Detect which cell encompasses the target text, then output its [X, Y] center coordinate. 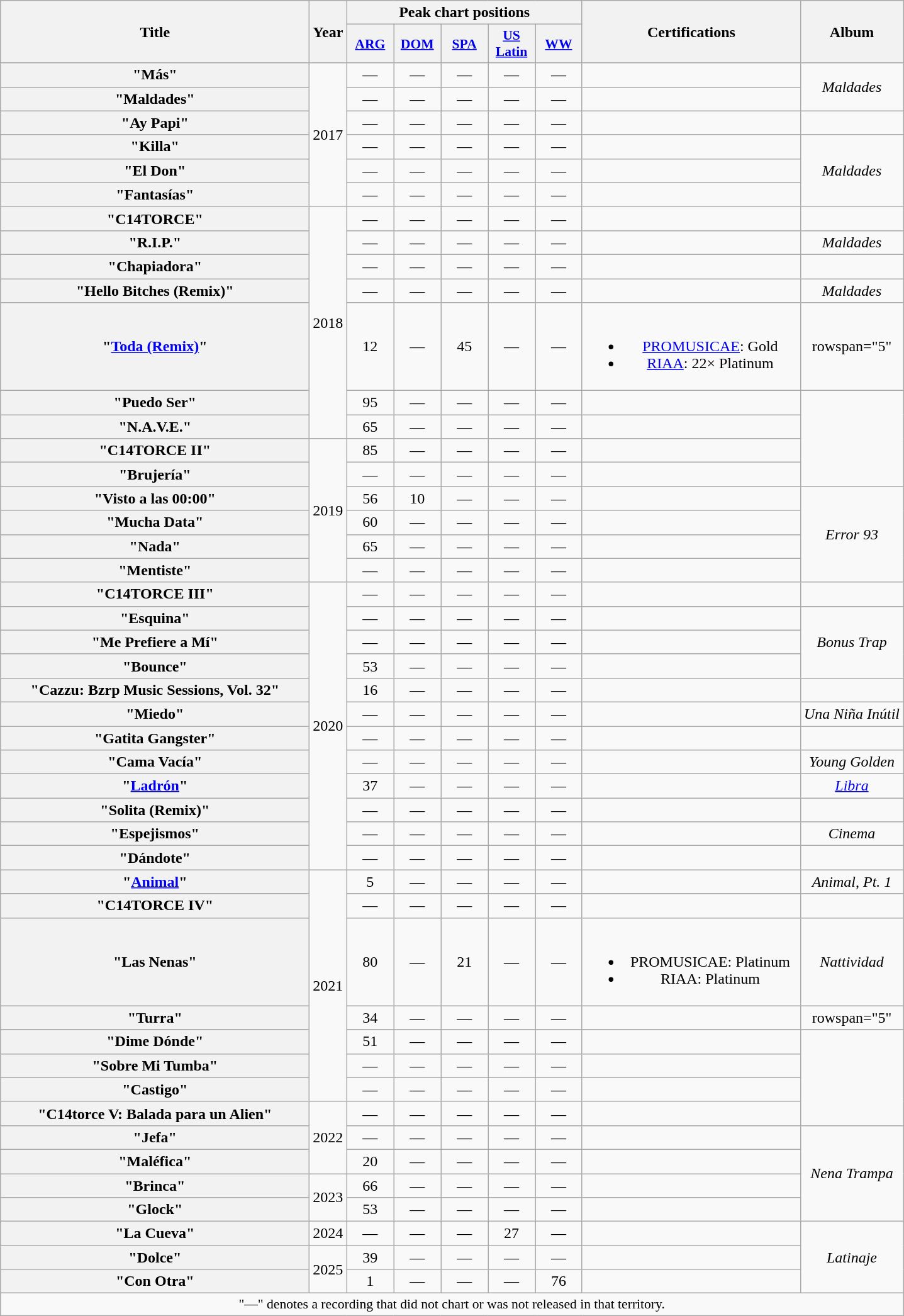
Album [852, 31]
"C14TORCE III" [155, 594]
"Solita (Remix)" [155, 810]
66 [370, 1185]
Certifications [691, 31]
"Hello Bitches (Remix)" [155, 290]
"Con Otra" [155, 1281]
2025 [328, 1269]
12 [370, 347]
"Turra" [155, 1018]
Peak chart positions [464, 13]
2023 [328, 1197]
1 [370, 1281]
"Castigo" [155, 1089]
2019 [328, 510]
"La Cueva" [155, 1234]
ARG [370, 44]
Libra [852, 786]
10 [418, 498]
Nena Trampa [852, 1173]
"Mucha Data" [155, 522]
"Brinca" [155, 1185]
"Me Prefiere a Mí" [155, 642]
"Glock" [155, 1210]
16 [370, 690]
2024 [328, 1234]
95 [370, 403]
Error 93 [852, 534]
76 [559, 1281]
2022 [328, 1137]
"Cama Vacía" [155, 762]
"R.I.P." [155, 242]
2020 [328, 726]
"C14TORCE" [155, 218]
Bonus Trap [852, 642]
"Nada" [155, 546]
Title [155, 31]
"Killa" [155, 147]
"C14TORCE IV" [155, 906]
DOM [418, 44]
5 [370, 882]
27 [512, 1234]
"—" denotes a recording that did not chart or was not released in that territory. [452, 1305]
"Ladrón" [155, 786]
USLatin [512, 44]
Nattividad [852, 962]
"Maldades" [155, 99]
2017 [328, 135]
45 [464, 347]
"C14TORCE II" [155, 451]
"Gatita Gangster" [155, 738]
39 [370, 1257]
PROMUSICAE: GoldRIAA: 22× Platinum [691, 347]
"N.A.V.E." [155, 427]
"Esquina" [155, 618]
21 [464, 962]
20 [370, 1161]
"Fantasías" [155, 194]
2021 [328, 986]
"El Don" [155, 171]
WW [559, 44]
56 [370, 498]
Cinema [852, 834]
51 [370, 1042]
Animal, Pt. 1 [852, 882]
"Visto a las 00:00" [155, 498]
"Dolce" [155, 1257]
PROMUSICAE: PlatinumRIAA: Platinum [691, 962]
"Espejismos" [155, 834]
"Bounce" [155, 666]
"Jefa" [155, 1137]
85 [370, 451]
"Miedo" [155, 714]
"Brujería" [155, 475]
SPA [464, 44]
34 [370, 1018]
"Chapiadora" [155, 266]
Una Niña Inútil [852, 714]
"Animal" [155, 882]
60 [370, 522]
"Puedo Ser" [155, 403]
Year [328, 31]
"Ay Papi" [155, 123]
"Dándote" [155, 858]
"Maléfica" [155, 1161]
"Mentiste" [155, 570]
80 [370, 962]
"Más" [155, 75]
Young Golden [852, 762]
"Dime Dónde" [155, 1042]
"Sobre Mi Tumba" [155, 1066]
2018 [328, 322]
"Toda (Remix)" [155, 347]
37 [370, 786]
Latinaje [852, 1257]
"C14torce V: Balada para un Alien" [155, 1113]
"Cazzu: Bzrp Music Sessions, Vol. 32" [155, 690]
"Las Nenas" [155, 962]
